Output the (x, y) coordinate of the center of the cell containing the given text.  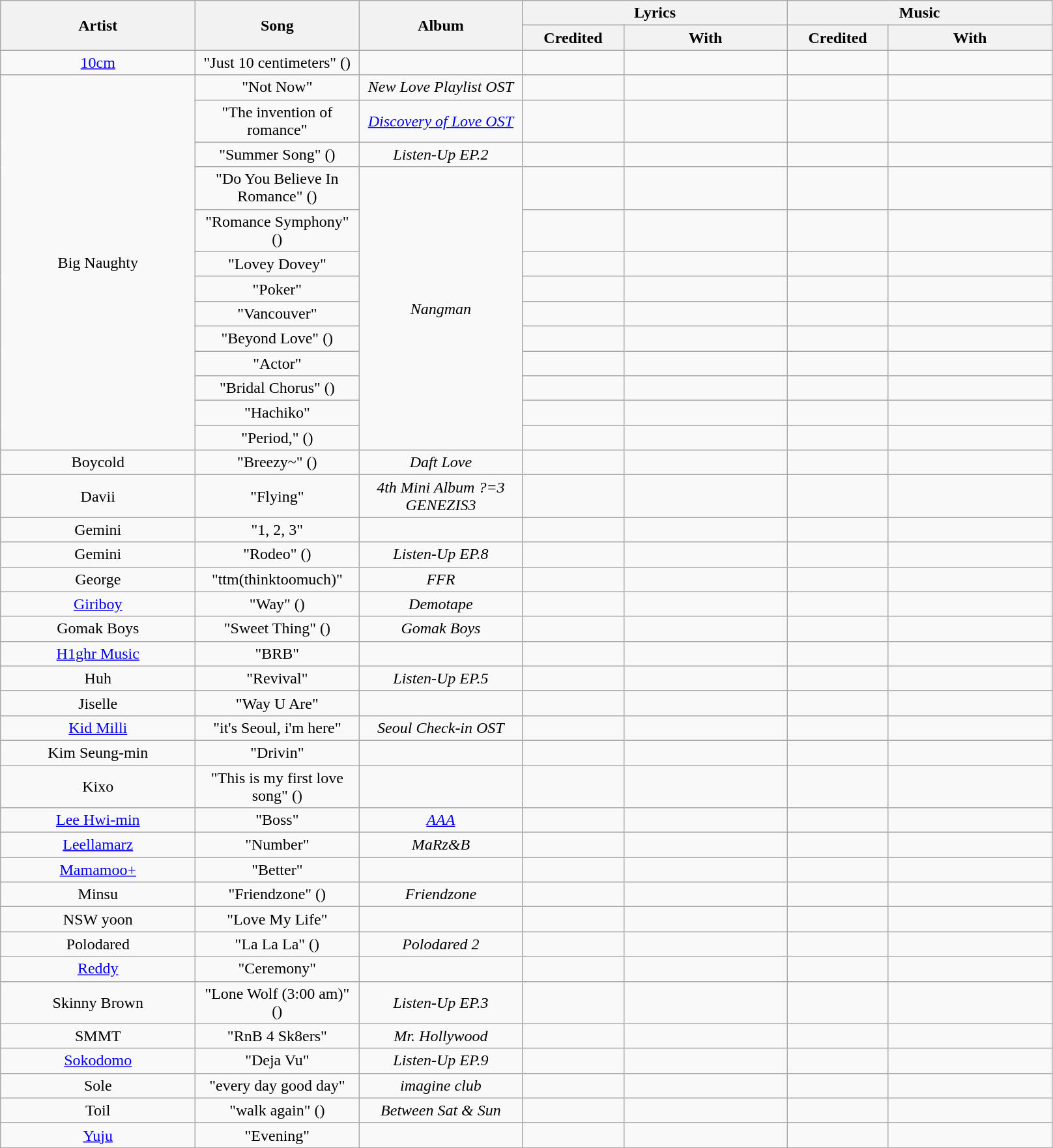
"Hachiko" (278, 413)
"Do You Believe In Romance" () (278, 188)
"Not Now" (278, 87)
Listen-Up EP.3 (440, 1002)
"Evening" (278, 1135)
"Flying" (278, 496)
Polodared 2 (440, 944)
Huh (98, 678)
"Breezy~" () (278, 463)
"Drivin" (278, 753)
Polodared (98, 944)
Reddy (98, 969)
"1, 2, 3" (278, 530)
Daft Love (440, 463)
Sole (98, 1085)
"Summer Song" () (278, 154)
"every day good day" (278, 1085)
Music (919, 13)
H1ghr Music (98, 653)
Artist (98, 25)
Kixo (98, 786)
Mamamoo+ (98, 870)
AAA (440, 820)
"Ceremony" (278, 969)
Giriboy (98, 604)
"Sweet Thing" () (278, 629)
Listen-Up EP.9 (440, 1061)
Lyrics (655, 13)
Skinny Brown (98, 1002)
Jiselle (98, 703)
New Love Playlist OST (440, 87)
"Romance Symphony" () (278, 231)
"ttm(thinktoomuch)" (278, 579)
Lee Hwi-min (98, 820)
Discovery of Love OST (440, 121)
4th Mini Album ?=3 GENEZIS3 (440, 496)
George (98, 579)
Listen-Up EP.8 (440, 554)
Song (278, 25)
"Love My Life" (278, 919)
MaRz&B (440, 845)
Demotape (440, 604)
Yuju (98, 1135)
Big Naughty (98, 263)
"Deja Vu" (278, 1061)
10cm (98, 63)
Seoul Check-in OST (440, 728)
Between Sat & Sun (440, 1110)
"RnB 4 Sk8ers" (278, 1036)
"La La La" () (278, 944)
"Period," () (278, 438)
"Lovey Dovey" (278, 264)
Sokodomo (98, 1061)
"This is my first love song" () (278, 786)
"Poker" (278, 289)
Minsu (98, 895)
Mr. Hollywood (440, 1036)
"Vancouver" (278, 313)
Friendzone (440, 895)
Listen-Up EP.2 (440, 154)
Nangman (440, 309)
Kid Milli (98, 728)
"BRB" (278, 653)
Kim Seung-min (98, 753)
"Boss" (278, 820)
Davii (98, 496)
imagine club (440, 1085)
"Lone Wolf (3:00 am)" () (278, 1002)
Listen-Up EP.5 (440, 678)
"Just 10 centimeters" () (278, 63)
"Number" (278, 845)
"Beyond Love" () (278, 338)
"Better" (278, 870)
SMMT (98, 1036)
"Revival" (278, 678)
FFR (440, 579)
"Actor" (278, 363)
Boycold (98, 463)
"Bridal Chorus" () (278, 388)
"The invention of romance" (278, 121)
"Way U Are" (278, 703)
"walk again" () (278, 1110)
Toil (98, 1110)
"it's Seoul, i'm here" (278, 728)
Album (440, 25)
Leellamarz (98, 845)
NSW yoon (98, 919)
"Friendzone" () (278, 895)
"Rodeo" () (278, 554)
"Way" () (278, 604)
